Return the (x, y) coordinate for the center point of the cell that contains the specified text.  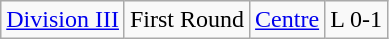
Centre (288, 20)
L 0-1 (356, 20)
Division III (63, 20)
First Round (186, 20)
